Provide the (x, y) coordinate of the cell's center where the given text is located.  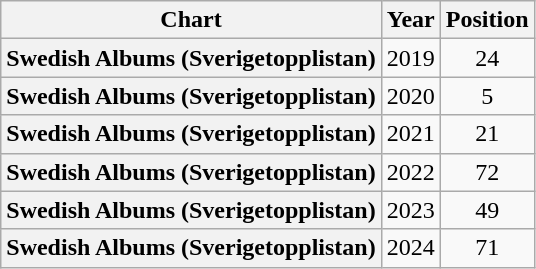
71 (487, 248)
5 (487, 96)
2022 (410, 172)
2021 (410, 134)
Year (410, 20)
21 (487, 134)
Chart (191, 20)
Position (487, 20)
24 (487, 58)
49 (487, 210)
2024 (410, 248)
2019 (410, 58)
2023 (410, 210)
2020 (410, 96)
72 (487, 172)
